Detect which cell encompasses the target text, then output its (x, y) center coordinate. 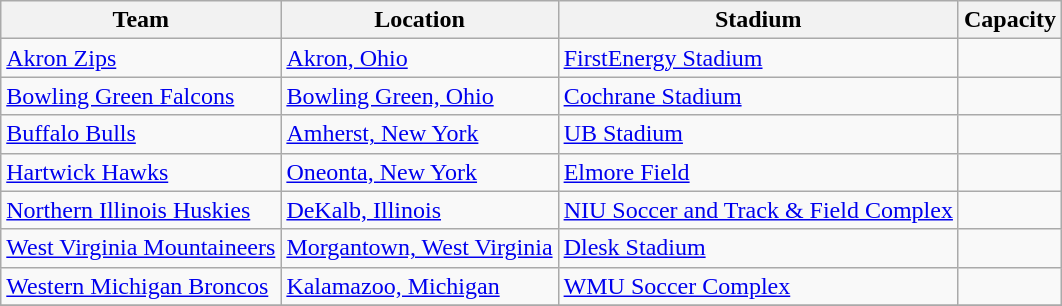
Oneonta, New York (420, 172)
Buffalo Bulls (141, 134)
Stadium (758, 20)
Cochrane Stadium (758, 96)
Kalamazoo, Michigan (420, 286)
Elmore Field (758, 172)
FirstEnergy Stadium (758, 58)
Location (420, 20)
Capacity (1010, 20)
WMU Soccer Complex (758, 286)
Bowling Green Falcons (141, 96)
Hartwick Hawks (141, 172)
DeKalb, Illinois (420, 210)
West Virginia Mountaineers (141, 248)
Team (141, 20)
Northern Illinois Huskies (141, 210)
UB Stadium (758, 134)
NIU Soccer and Track & Field Complex (758, 210)
Amherst, New York (420, 134)
Bowling Green, Ohio (420, 96)
Morgantown, West Virginia (420, 248)
Dlesk Stadium (758, 248)
Akron, Ohio (420, 58)
Western Michigan Broncos (141, 286)
Akron Zips (141, 58)
